Find where the given text appears and provide that cell's center as (x, y) coordinate. 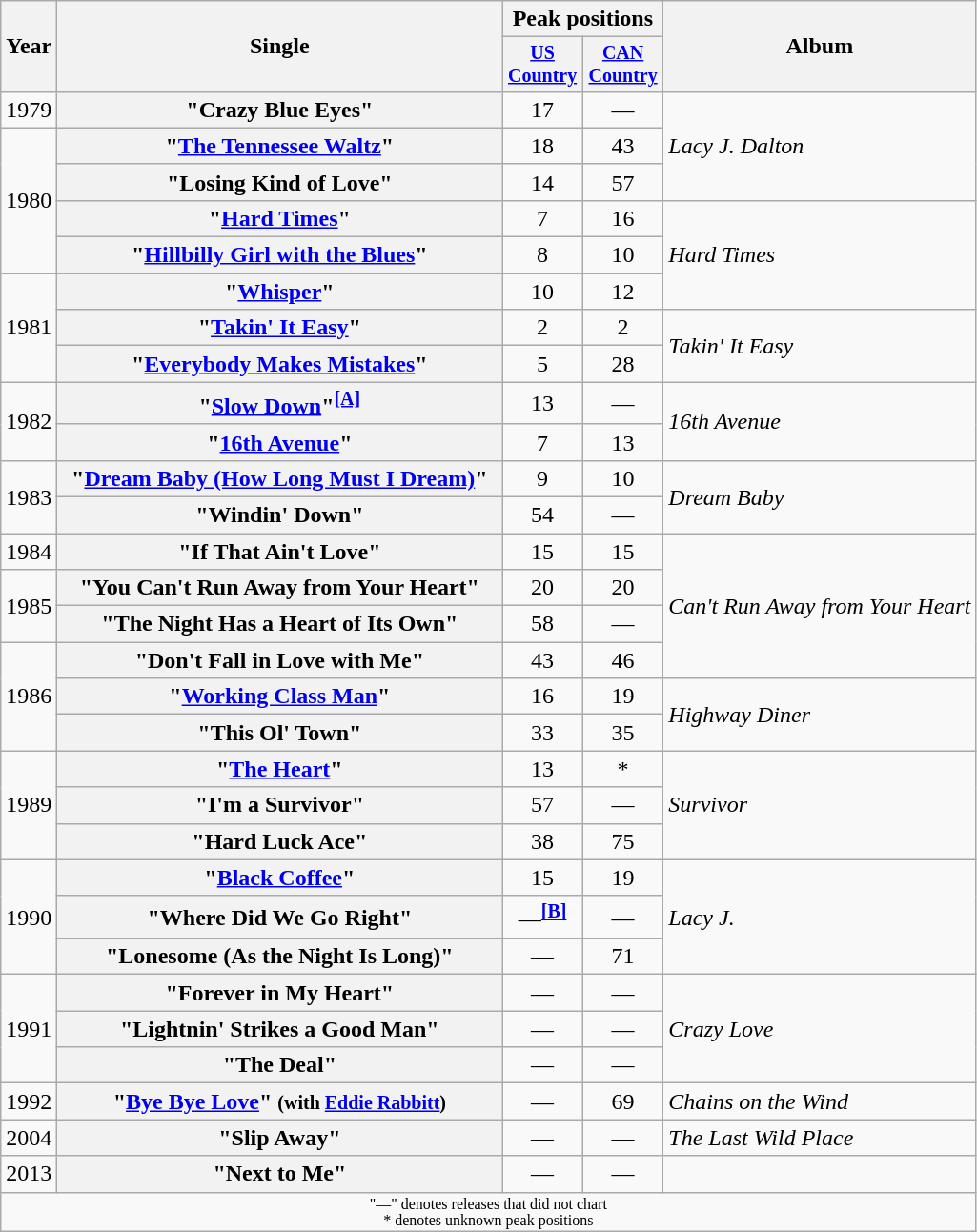
35 (622, 733)
"Dream Baby (How Long Must I Dream)" (280, 478)
"This Ol' Town" (280, 733)
Can't Run Away from Your Heart (820, 606)
"—" denotes releases that did not chart* denotes unknown peak positions (488, 1212)
"Hillbilly Girl with the Blues" (280, 255)
12 (622, 292)
14 (542, 182)
Survivor (820, 805)
Peak positions (583, 19)
2004 (29, 1138)
69 (622, 1101)
46 (622, 660)
"If That Ain't Love" (280, 552)
1983 (29, 496)
"Lightnin' Strikes a Good Man" (280, 1029)
"The Heart" (280, 769)
"You Can't Run Away from Your Heart" (280, 588)
Crazy Love (820, 1029)
Single (280, 47)
33 (542, 733)
1980 (29, 200)
"Hard Times" (280, 218)
1989 (29, 805)
1990 (29, 917)
Takin' It Easy (820, 346)
"Hard Luck Ace" (280, 841)
28 (622, 364)
Highway Diner (820, 715)
The Last Wild Place (820, 1138)
Year (29, 47)
"Black Coffee" (280, 878)
54 (542, 515)
9 (542, 478)
1992 (29, 1101)
"The Tennessee Waltz" (280, 146)
5 (542, 364)
"Next to Me" (280, 1174)
Lacy J. Dalton (820, 146)
"Windin' Down" (280, 515)
"Everybody Makes Mistakes" (280, 364)
"16th Avenue" (280, 442)
"Whisper" (280, 292)
"Forever in My Heart" (280, 993)
16th Avenue (820, 421)
Dream Baby (820, 496)
"Bye Bye Love" (with Eddie Rabbitt) (280, 1101)
"Crazy Blue Eyes" (280, 110)
8 (542, 255)
1991 (29, 1029)
1981 (29, 328)
* (622, 769)
1986 (29, 697)
"Slip Away" (280, 1138)
75 (622, 841)
US Country (542, 65)
"Takin' It Easy" (280, 328)
"Working Class Man" (280, 697)
17 (542, 110)
Hard Times (820, 254)
71 (622, 957)
1985 (29, 606)
58 (542, 624)
18 (542, 146)
1984 (29, 552)
"Where Did We Go Right" (280, 917)
1979 (29, 110)
"I'm a Survivor" (280, 805)
"Lonesome (As the Night Is Long)" (280, 957)
"Losing Kind of Love" (280, 182)
Lacy J. (820, 917)
1982 (29, 421)
2013 (29, 1174)
—[B] (542, 917)
"The Deal" (280, 1065)
Chains on the Wind (820, 1101)
CAN Country (622, 65)
38 (542, 841)
"The Night Has a Heart of Its Own" (280, 624)
Album (820, 47)
"Slow Down"[A] (280, 404)
"Don't Fall in Love with Me" (280, 660)
